Detect which cell encompasses the target text, then output its (x, y) center coordinate. 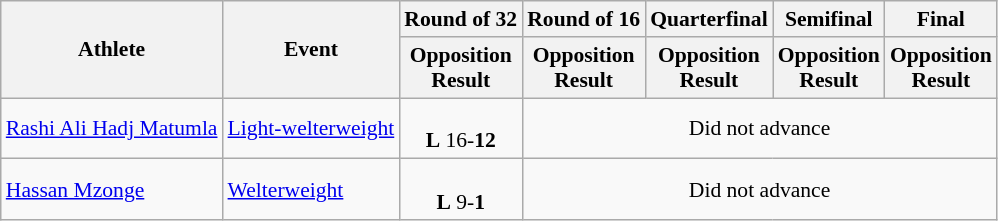
Round of 32 (460, 19)
Rashi Ali Hadj Matumla (112, 128)
Light-welterweight (312, 128)
Hassan Mzonge (112, 190)
L 16-12 (460, 128)
Semifinal (829, 19)
Athlete (112, 50)
Round of 16 (584, 19)
Event (312, 50)
Quarterfinal (709, 19)
Final (941, 19)
L 9-1 (460, 190)
Welterweight (312, 190)
